Determine the [x, y] coordinate at the center of the cell enclosing the given text.  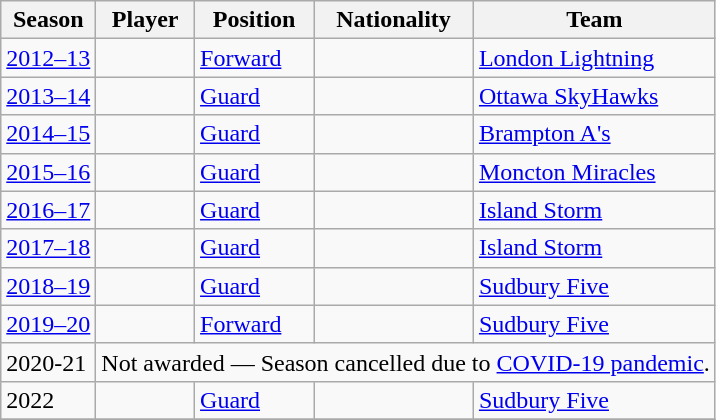
2022 [48, 400]
2015–16 [48, 172]
Moncton Miracles [594, 172]
2012–13 [48, 58]
Ottawa SkyHawks [594, 96]
2017–18 [48, 248]
Nationality [394, 20]
Position [254, 20]
2019–20 [48, 324]
2020-21 [48, 362]
London Lightning [594, 58]
Not awarded — Season cancelled due to COVID-19 pandemic. [406, 362]
Team [594, 20]
Season [48, 20]
2014–15 [48, 134]
2013–14 [48, 96]
2016–17 [48, 210]
Brampton A's [594, 134]
2018–19 [48, 286]
Player [146, 20]
